Detect which cell encompasses the target text, then output its [x, y] center coordinate. 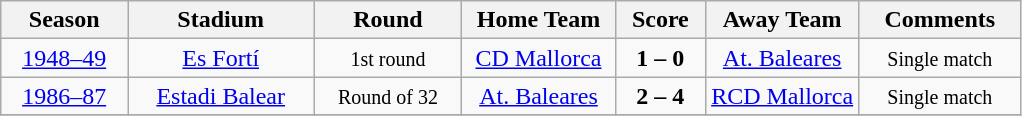
Season [64, 20]
Home Team [538, 20]
1st round [388, 58]
2 – 4 [660, 96]
Round of 32 [388, 96]
Estadi Balear [221, 96]
Round [388, 20]
Stadium [221, 20]
1948–49 [64, 58]
Comments [940, 20]
1986–87 [64, 96]
1 – 0 [660, 58]
Es Fortí [221, 58]
RCD Mallorca [782, 96]
Score [660, 20]
CD Mallorca [538, 58]
Away Team [782, 20]
